Extract the (x, y) coordinate from the center of the cell holding the provided text.  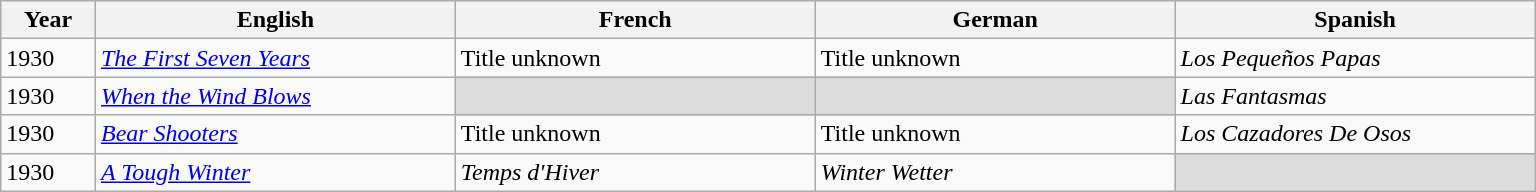
German (995, 20)
Winter Wetter (995, 172)
French (635, 20)
Los Pequeños Papas (1355, 58)
A Tough Winter (275, 172)
The First Seven Years (275, 58)
Las Fantasmas (1355, 96)
When the Wind Blows (275, 96)
Year (48, 20)
Bear Shooters (275, 134)
Spanish (1355, 20)
English (275, 20)
Temps d'Hiver (635, 172)
Los Cazadores De Osos (1355, 134)
